Search for the cell housing the specified text and yield its (X, Y) center coordinate. 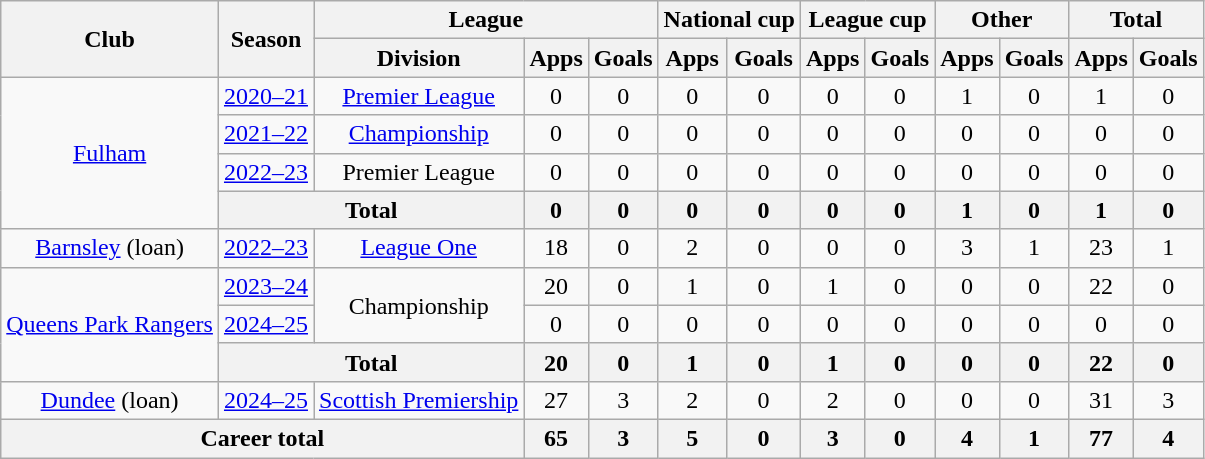
League (486, 20)
18 (556, 248)
Fulham (110, 153)
Career total (262, 438)
77 (1101, 438)
Season (266, 39)
Dundee (loan) (110, 400)
23 (1101, 248)
Club (110, 39)
2023–24 (266, 286)
Barnsley (loan) (110, 248)
Scottish Premiership (419, 400)
31 (1101, 400)
League One (419, 248)
National cup (729, 20)
65 (556, 438)
2021–22 (266, 134)
Division (419, 58)
2020–21 (266, 96)
Other (1002, 20)
Queens Park Rangers (110, 324)
27 (556, 400)
5 (692, 438)
League cup (868, 20)
